Locate the cell with the specified text and output its [x, y] center coordinate. 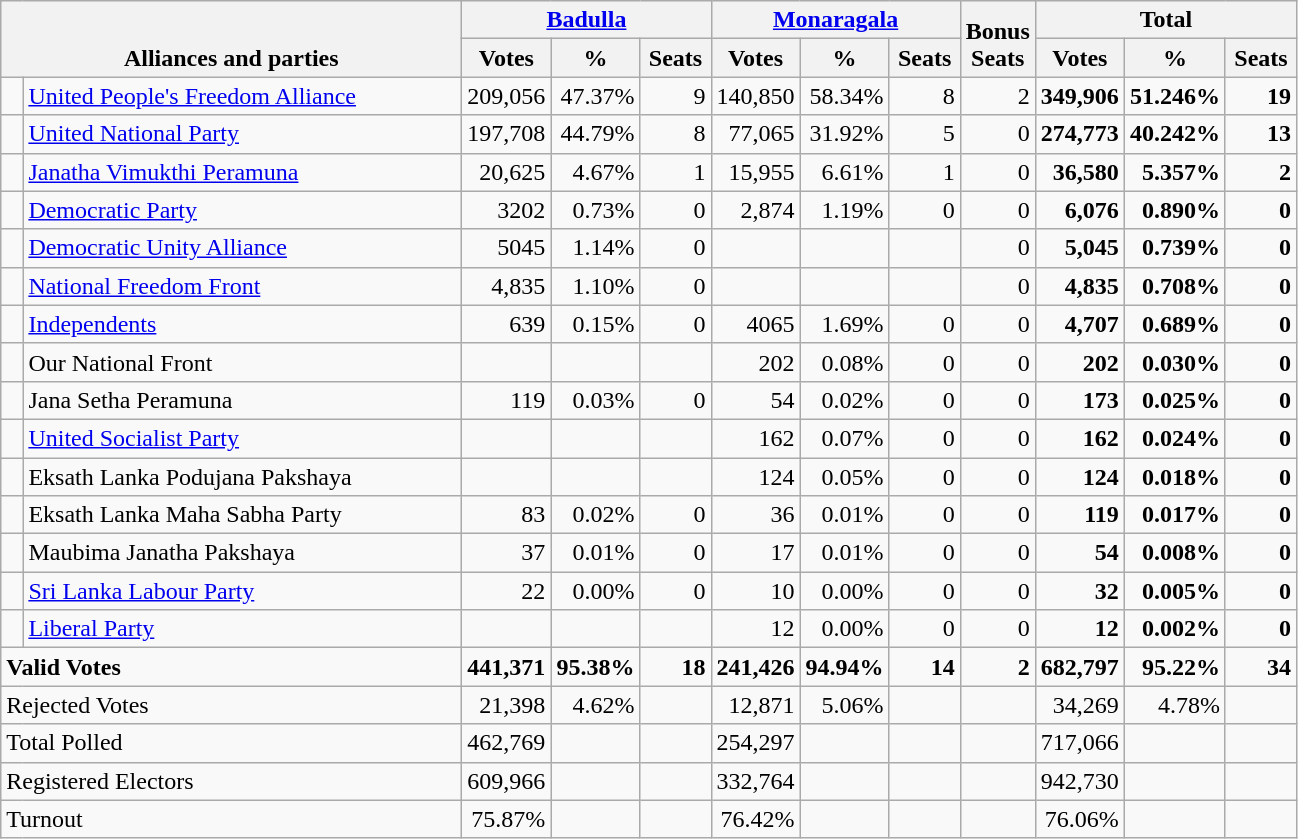
4.62% [596, 705]
Maubima Janatha Pakshaya [242, 553]
Valid Votes [232, 667]
1.14% [596, 248]
75.87% [506, 819]
0.03% [596, 400]
Total Polled [232, 743]
682,797 [1080, 667]
4.67% [596, 172]
44.79% [596, 134]
5.357% [1174, 172]
Registered Electors [232, 781]
0.05% [844, 477]
17 [756, 553]
0.017% [1174, 515]
Monaragala [836, 20]
349,906 [1080, 96]
0.73% [596, 210]
639 [506, 324]
0.890% [1174, 210]
0.025% [1174, 400]
34 [1260, 667]
1.10% [596, 286]
274,773 [1080, 134]
609,966 [506, 781]
1.19% [844, 210]
209,056 [506, 96]
32 [1080, 591]
Alliances and parties [232, 39]
5.06% [844, 705]
Eksath Lanka Maha Sabha Party [242, 515]
6.61% [844, 172]
Eksath Lanka Podujana Pakshaya [242, 477]
51.246% [1174, 96]
37 [506, 553]
9 [676, 96]
332,764 [756, 781]
58.34% [844, 96]
Total [1166, 20]
14 [924, 667]
77,065 [756, 134]
20,625 [506, 172]
254,297 [756, 743]
0.15% [596, 324]
4065 [756, 324]
Jana Setha Peramuna [242, 400]
Rejected Votes [232, 705]
0.002% [1174, 629]
United National Party [242, 134]
0.024% [1174, 438]
5 [924, 134]
0.739% [1174, 248]
2,874 [756, 210]
18 [676, 667]
1.69% [844, 324]
15,955 [756, 172]
Our National Front [242, 362]
241,426 [756, 667]
462,769 [506, 743]
441,371 [506, 667]
717,066 [1080, 743]
95.22% [1174, 667]
13 [1260, 134]
19 [1260, 96]
4,707 [1080, 324]
83 [506, 515]
United Socialist Party [242, 438]
40.242% [1174, 134]
0.030% [1174, 362]
0.689% [1174, 324]
47.37% [596, 96]
140,850 [756, 96]
22 [506, 591]
0.005% [1174, 591]
BonusSeats [998, 39]
94.94% [844, 667]
10 [756, 591]
Independents [242, 324]
5045 [506, 248]
76.42% [756, 819]
197,708 [506, 134]
173 [1080, 400]
0.008% [1174, 553]
Turnout [232, 819]
United People's Freedom Alliance [242, 96]
Badulla [586, 20]
34,269 [1080, 705]
36 [756, 515]
76.06% [1080, 819]
21,398 [506, 705]
Janatha Vimukthi Peramuna [242, 172]
0.07% [844, 438]
95.38% [596, 667]
3202 [506, 210]
Democratic Unity Alliance [242, 248]
31.92% [844, 134]
6,076 [1080, 210]
0.708% [1174, 286]
5,045 [1080, 248]
12,871 [756, 705]
0.018% [1174, 477]
Liberal Party [242, 629]
Democratic Party [242, 210]
4.78% [1174, 705]
942,730 [1080, 781]
National Freedom Front [242, 286]
36,580 [1080, 172]
Sri Lanka Labour Party [242, 591]
0.08% [844, 362]
